From the cell containing the given text, extract its center point as (X, Y) coordinate. 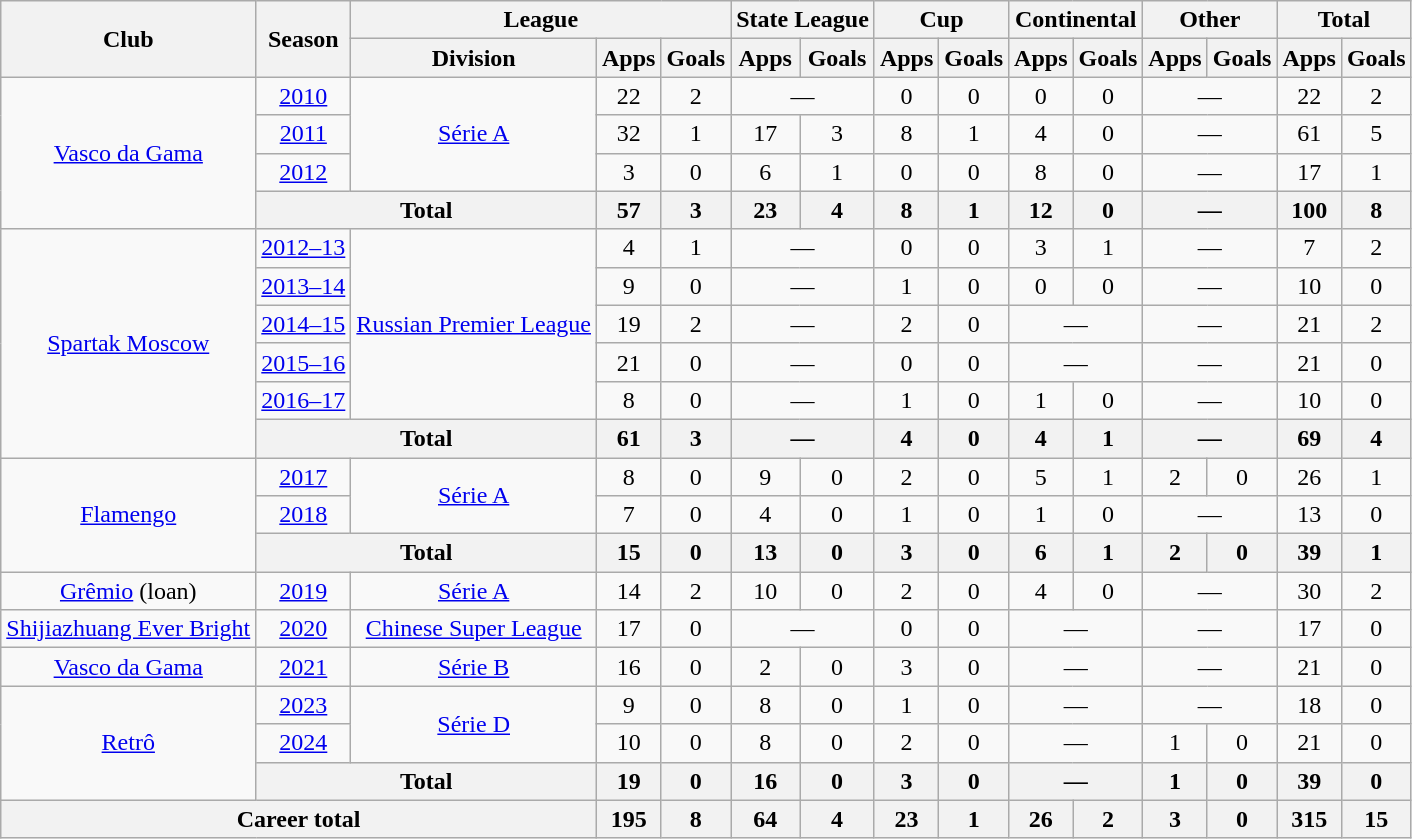
69 (1309, 438)
57 (629, 210)
Career total (299, 819)
12 (1041, 210)
2023 (304, 705)
2012–13 (304, 248)
Season (304, 39)
Cup (941, 20)
2011 (304, 134)
Shijiazhuang Ever Bright (128, 629)
Continental (1076, 20)
14 (629, 591)
Club (128, 39)
Série D (474, 724)
2015–16 (304, 362)
2024 (304, 743)
100 (1309, 210)
195 (629, 819)
2012 (304, 172)
Russian Premier League (474, 324)
2010 (304, 96)
Spartak Moscow (128, 343)
32 (629, 134)
Chinese Super League (474, 629)
64 (766, 819)
Other (1210, 20)
Série B (474, 667)
30 (1309, 591)
2018 (304, 515)
2014–15 (304, 324)
315 (1309, 819)
2020 (304, 629)
2021 (304, 667)
2017 (304, 477)
Division (474, 58)
Flamengo (128, 515)
2016–17 (304, 400)
League (541, 20)
Grêmio (loan) (128, 591)
2013–14 (304, 286)
18 (1309, 705)
Retrô (128, 743)
State League (803, 20)
2019 (304, 591)
